Search for the cell housing the specified text and yield its [x, y] center coordinate. 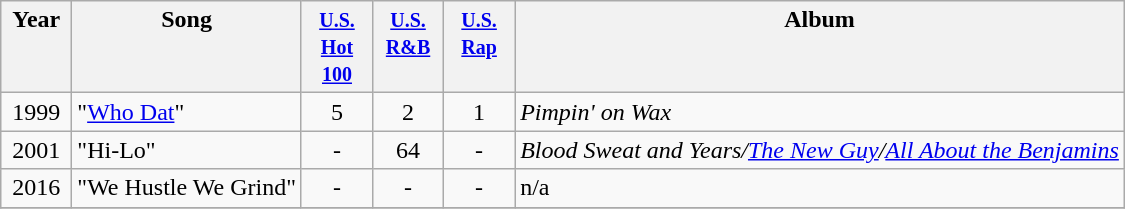
Year [36, 47]
2016 [36, 188]
2001 [36, 150]
"Hi-Lo" [187, 150]
Album [820, 47]
"Who Dat" [187, 112]
Pimpin' on Wax [820, 112]
Song [187, 47]
64 [408, 150]
U.S. R&B [408, 47]
"We Hustle We Grind" [187, 188]
2 [408, 112]
U.S. Rap [480, 47]
1 [480, 112]
Blood Sweat and Years/The New Guy/All About the Benjamins [820, 150]
1999 [36, 112]
n/a [820, 188]
5 [336, 112]
U.S. Hot 100 [336, 47]
